Pinpoint the cell where the given text exists, returning its (X, Y) midpoint coordinate. 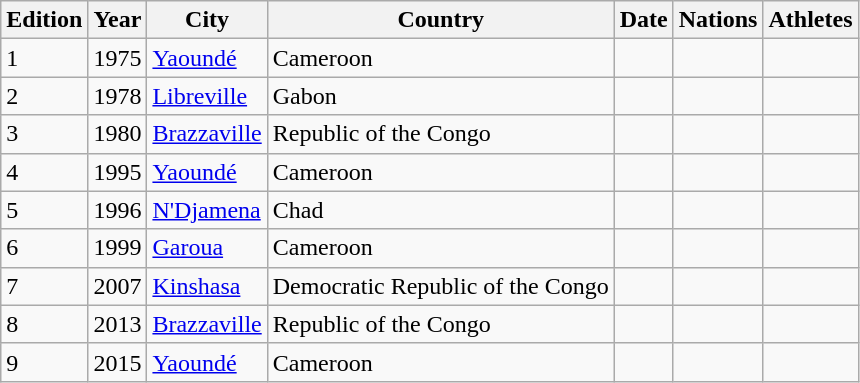
Country (440, 20)
Athletes (810, 20)
6 (44, 248)
5 (44, 210)
1975 (118, 58)
1995 (118, 172)
1999 (118, 248)
Date (644, 20)
N'Djamena (207, 210)
Democratic Republic of the Congo (440, 286)
2015 (118, 362)
1980 (118, 134)
Garoua (207, 248)
Chad (440, 210)
Year (118, 20)
9 (44, 362)
4 (44, 172)
8 (44, 324)
1978 (118, 96)
Libreville (207, 96)
Edition (44, 20)
2013 (118, 324)
2 (44, 96)
Kinshasa (207, 286)
7 (44, 286)
City (207, 20)
2007 (118, 286)
3 (44, 134)
Nations (718, 20)
1 (44, 58)
Gabon (440, 96)
1996 (118, 210)
